Output the [X, Y] coordinate of the center of the cell containing the given text.  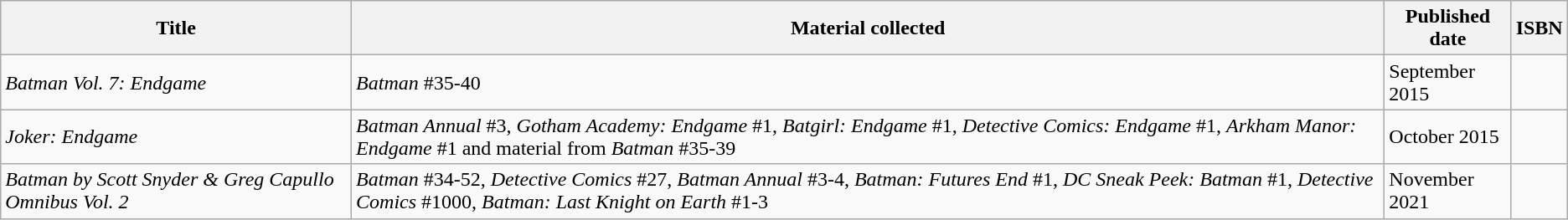
Joker: Endgame [176, 137]
Batman by Scott Snyder & Greg Capullo Omnibus Vol. 2 [176, 191]
Material collected [868, 28]
ISBN [1540, 28]
Published date [1447, 28]
Batman #35-40 [868, 82]
Title [176, 28]
September 2015 [1447, 82]
October 2015 [1447, 137]
November 2021 [1447, 191]
Batman Vol. 7: Endgame [176, 82]
